Provide the [X, Y] coordinate of the cell's center where the given text is located.  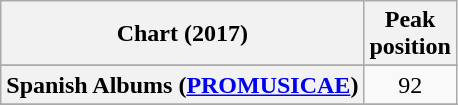
Chart (2017) [182, 34]
Peakposition [410, 34]
92 [410, 85]
Spanish Albums (PROMUSICAE) [182, 85]
